Provide the [X, Y] coordinate of the cell's center where the given text is located.  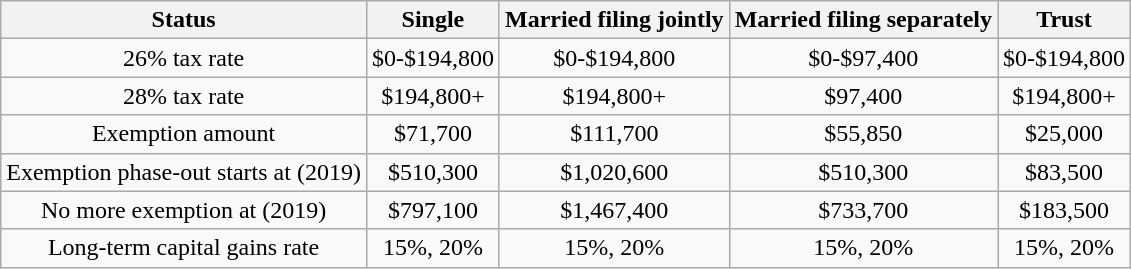
$1,020,600 [614, 172]
Exemption amount [184, 134]
$83,500 [1064, 172]
Trust [1064, 20]
Status [184, 20]
Married filing separately [863, 20]
No more exemption at (2019) [184, 210]
$55,850 [863, 134]
28% tax rate [184, 96]
$733,700 [863, 210]
Exemption phase-out starts at (2019) [184, 172]
$1,467,400 [614, 210]
$0-$97,400 [863, 58]
$797,100 [432, 210]
$183,500 [1064, 210]
$97,400 [863, 96]
Single [432, 20]
$71,700 [432, 134]
$25,000 [1064, 134]
Long-term capital gains rate [184, 248]
$111,700 [614, 134]
Married filing jointly [614, 20]
26% tax rate [184, 58]
